Output the (X, Y) coordinate of the center of the cell containing the given text.  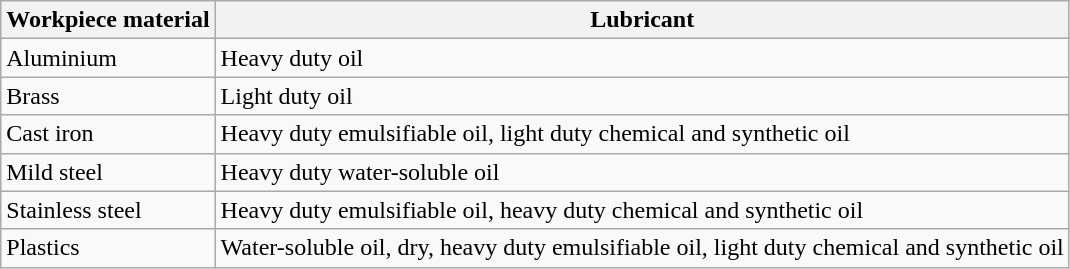
Heavy duty emulsifiable oil, heavy duty chemical and synthetic oil (642, 210)
Heavy duty water-soluble oil (642, 172)
Aluminium (108, 58)
Workpiece material (108, 20)
Lubricant (642, 20)
Cast iron (108, 134)
Water-soluble oil, dry, heavy duty emulsifiable oil, light duty chemical and synthetic oil (642, 248)
Heavy duty emulsifiable oil, light duty chemical and synthetic oil (642, 134)
Stainless steel (108, 210)
Heavy duty oil (642, 58)
Plastics (108, 248)
Brass (108, 96)
Mild steel (108, 172)
Light duty oil (642, 96)
